Locate the cell with the specified text and output its (x, y) center coordinate. 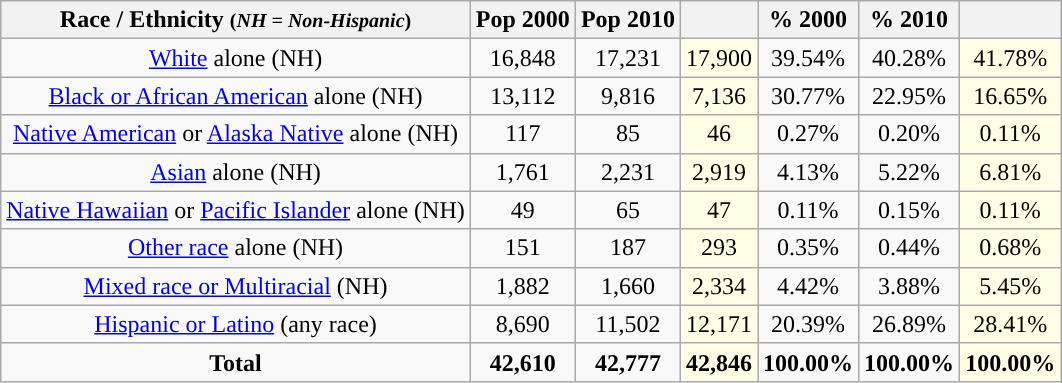
4.13% (808, 172)
65 (628, 210)
28.41% (1010, 324)
2,334 (718, 286)
85 (628, 134)
% 2000 (808, 20)
151 (522, 248)
16.65% (1010, 96)
42,846 (718, 362)
Black or African American alone (NH) (236, 96)
16,848 (522, 58)
6.81% (1010, 172)
1,882 (522, 286)
20.39% (808, 324)
30.77% (808, 96)
0.27% (808, 134)
0.35% (808, 248)
5.22% (910, 172)
Native American or Alaska Native alone (NH) (236, 134)
39.54% (808, 58)
Mixed race or Multiracial (NH) (236, 286)
9,816 (628, 96)
Other race alone (NH) (236, 248)
42,610 (522, 362)
Hispanic or Latino (any race) (236, 324)
12,171 (718, 324)
0.68% (1010, 248)
4.42% (808, 286)
11,502 (628, 324)
5.45% (1010, 286)
42,777 (628, 362)
1,761 (522, 172)
7,136 (718, 96)
117 (522, 134)
Pop 2000 (522, 20)
Race / Ethnicity (NH = Non-Hispanic) (236, 20)
1,660 (628, 286)
0.20% (910, 134)
41.78% (1010, 58)
187 (628, 248)
293 (718, 248)
47 (718, 210)
8,690 (522, 324)
Pop 2010 (628, 20)
40.28% (910, 58)
% 2010 (910, 20)
White alone (NH) (236, 58)
17,900 (718, 58)
Native Hawaiian or Pacific Islander alone (NH) (236, 210)
49 (522, 210)
2,919 (718, 172)
3.88% (910, 286)
Total (236, 362)
0.15% (910, 210)
22.95% (910, 96)
13,112 (522, 96)
26.89% (910, 324)
0.44% (910, 248)
2,231 (628, 172)
Asian alone (NH) (236, 172)
46 (718, 134)
17,231 (628, 58)
